Locate the cell with the specified text and output its (X, Y) center coordinate. 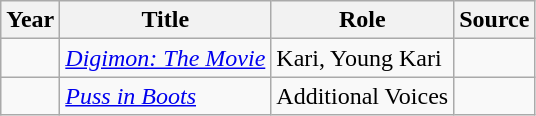
Additional Voices (362, 96)
Kari, Young Kari (362, 58)
Source (494, 20)
Puss in Boots (166, 96)
Year (30, 20)
Title (166, 20)
Digimon: The Movie (166, 58)
Role (362, 20)
